Provide the (x, y) coordinate of the cell's center where the given text is located.  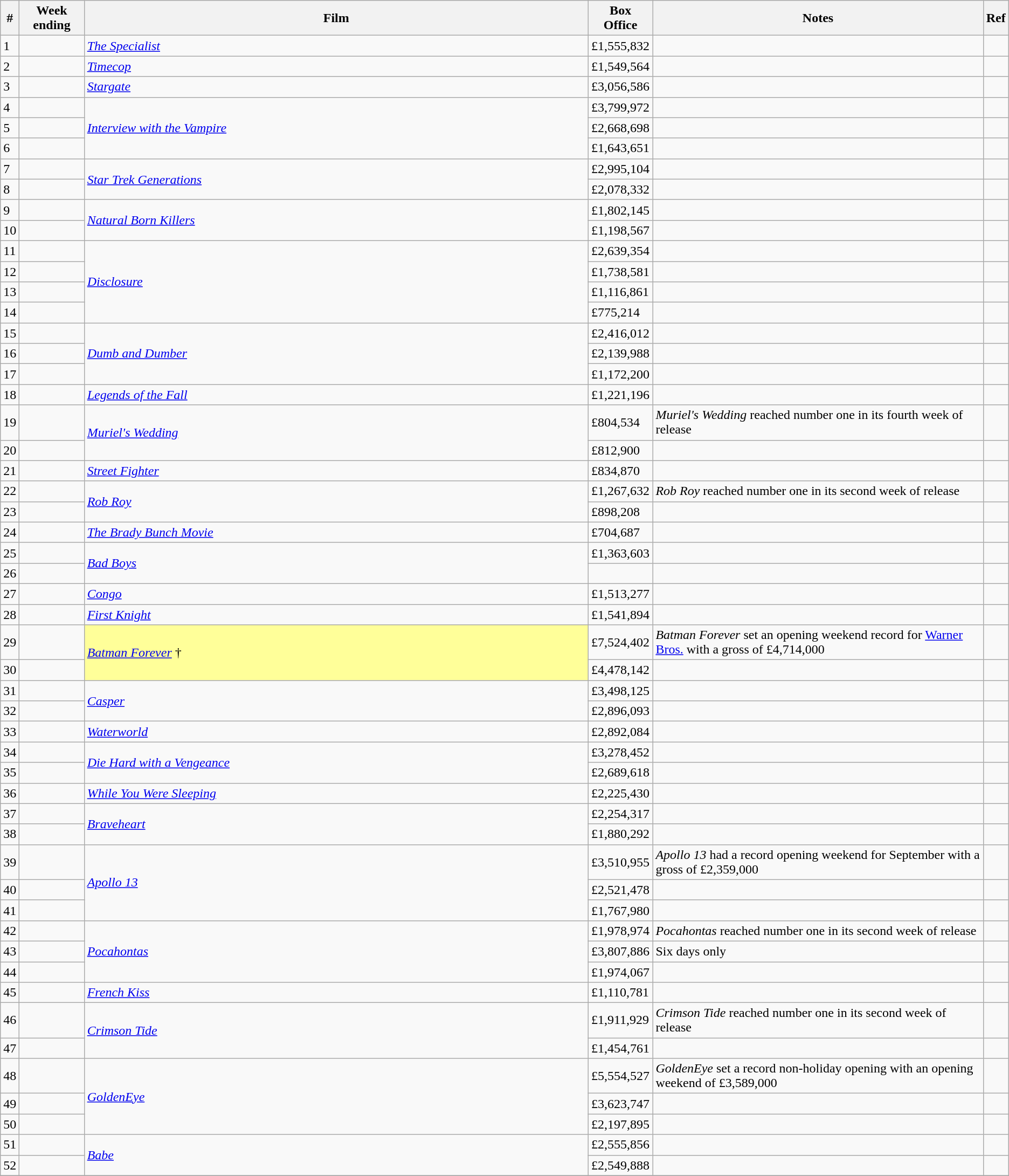
£834,870 (620, 471)
Legends of the Fall (336, 395)
29 (10, 643)
Disclosure (336, 281)
Film (336, 18)
Box Office (620, 18)
6 (10, 148)
£1,802,145 (620, 210)
£2,555,856 (620, 1145)
Crimson Tide (336, 1031)
42 (10, 931)
£1,978,974 (620, 931)
5 (10, 128)
17 (10, 374)
27 (10, 594)
£2,689,618 (620, 773)
7 (10, 169)
£812,900 (620, 450)
£1,221,196 (620, 395)
49 (10, 1104)
35 (10, 773)
Ref (996, 18)
£898,208 (620, 512)
32 (10, 711)
£3,807,886 (620, 951)
£3,623,747 (620, 1104)
French Kiss (336, 993)
£2,416,012 (620, 333)
£5,554,527 (620, 1076)
GoldenEye (336, 1097)
50 (10, 1124)
£3,799,972 (620, 107)
£2,896,093 (620, 711)
£2,549,888 (620, 1165)
£775,214 (620, 313)
£3,510,955 (620, 862)
£2,225,430 (620, 793)
GoldenEye set a record non-holiday opening with an opening weekend of £3,589,000 (818, 1076)
30 (10, 670)
Casper (336, 701)
£2,639,354 (620, 251)
£2,521,478 (620, 890)
41 (10, 910)
Batman Forever set an opening weekend record for Warner Bros. with a gross of £4,714,000 (818, 643)
38 (10, 834)
£704,687 (620, 532)
Muriel's Wedding (336, 432)
£7,524,402 (620, 643)
40 (10, 890)
20 (10, 450)
£1,974,067 (620, 972)
Street Fighter (336, 471)
The Specialist (336, 46)
Natural Born Killers (336, 220)
15 (10, 333)
37 (10, 814)
Bad Boys (336, 563)
8 (10, 189)
31 (10, 691)
£2,254,317 (620, 814)
46 (10, 1020)
Waterworld (336, 732)
£2,078,332 (620, 189)
14 (10, 313)
9 (10, 210)
Stargate (336, 87)
£2,197,895 (620, 1124)
21 (10, 471)
£804,534 (620, 423)
33 (10, 732)
£1,880,292 (620, 834)
Rob Roy (336, 501)
Crimson Tide reached number one in its second week of release (818, 1020)
£1,555,832 (620, 46)
24 (10, 532)
16 (10, 354)
£1,110,781 (620, 993)
Week ending (52, 18)
£4,478,142 (620, 670)
52 (10, 1165)
44 (10, 972)
£2,892,084 (620, 732)
Dumb and Dumber (336, 354)
22 (10, 491)
Six days only (818, 951)
36 (10, 793)
26 (10, 573)
£1,267,632 (620, 491)
Batman Forever † (336, 652)
19 (10, 423)
£3,498,125 (620, 691)
Pocahontas (336, 951)
Braveheart (336, 824)
Muriel's Wedding reached number one in its fourth week of release (818, 423)
£1,513,277 (620, 594)
£2,668,698 (620, 128)
First Knight (336, 614)
£3,278,452 (620, 752)
43 (10, 951)
34 (10, 752)
13 (10, 292)
Pocahontas reached number one in its second week of release (818, 931)
39 (10, 862)
£2,139,988 (620, 354)
Die Hard with a Vengeance (336, 762)
18 (10, 395)
£1,643,651 (620, 148)
47 (10, 1048)
1 (10, 46)
£1,116,861 (620, 292)
Star Trek Generations (336, 179)
£1,172,200 (620, 374)
Apollo 13 (336, 882)
£3,056,586 (620, 87)
Timecop (336, 66)
12 (10, 271)
Interview with the Vampire (336, 128)
£1,549,564 (620, 66)
3 (10, 87)
£1,911,929 (620, 1020)
4 (10, 107)
Congo (336, 594)
£1,541,894 (620, 614)
£1,454,761 (620, 1048)
£1,198,567 (620, 230)
11 (10, 251)
£1,767,980 (620, 910)
48 (10, 1076)
10 (10, 230)
51 (10, 1145)
£2,995,104 (620, 169)
While You Were Sleeping (336, 793)
45 (10, 993)
# (10, 18)
Rob Roy reached number one in its second week of release (818, 491)
£1,738,581 (620, 271)
25 (10, 553)
2 (10, 66)
£1,363,603 (620, 553)
23 (10, 512)
Babe (336, 1155)
The Brady Bunch Movie (336, 532)
Apollo 13 had a record opening weekend for September with a gross of £2,359,000 (818, 862)
28 (10, 614)
Notes (818, 18)
